Capture the cell that displays the provided text and extract its [x, y] central coordinate. 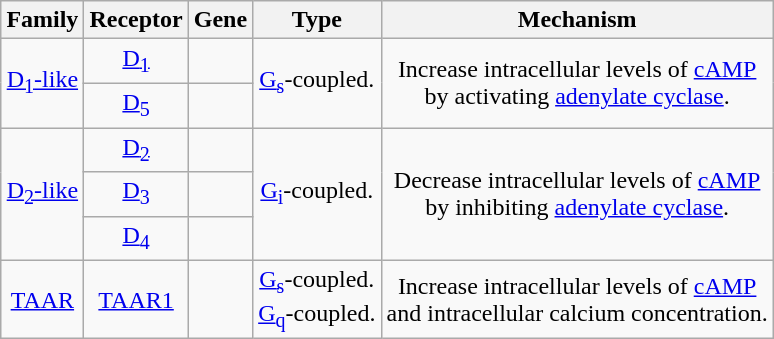
Gene [220, 20]
D1 [136, 61]
D4 [136, 238]
Increase intracellular levels of cAMP and intracellular calcium concentration. [577, 300]
Receptor [136, 20]
Mechanism [577, 20]
D5 [136, 105]
D2 [136, 150]
Family [42, 20]
TAAR [42, 300]
D1-like [42, 84]
Gs-coupled.Gq-coupled. [317, 300]
Gi-coupled. [317, 194]
Gs-coupled. [317, 84]
D2-like [42, 194]
TAAR1 [136, 300]
Increase intracellular levels of cAMP by activating adenylate cyclase. [577, 84]
Decrease intracellular levels of cAMP by inhibiting adenylate cyclase. [577, 194]
D3 [136, 194]
Type [317, 20]
